Output the [X, Y] coordinate of the center of the cell containing the given text.  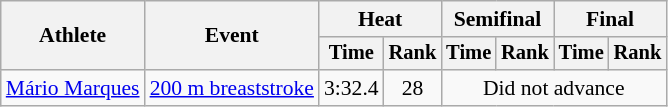
Did not advance [554, 88]
Mário Marques [73, 88]
Final [610, 19]
Heat [380, 19]
200 m breaststroke [232, 88]
Semifinal [497, 19]
Athlete [73, 36]
28 [413, 88]
Event [232, 36]
3:32.4 [352, 88]
